Scan for the cell matching the given text and deliver its [X, Y] coordinate at center. 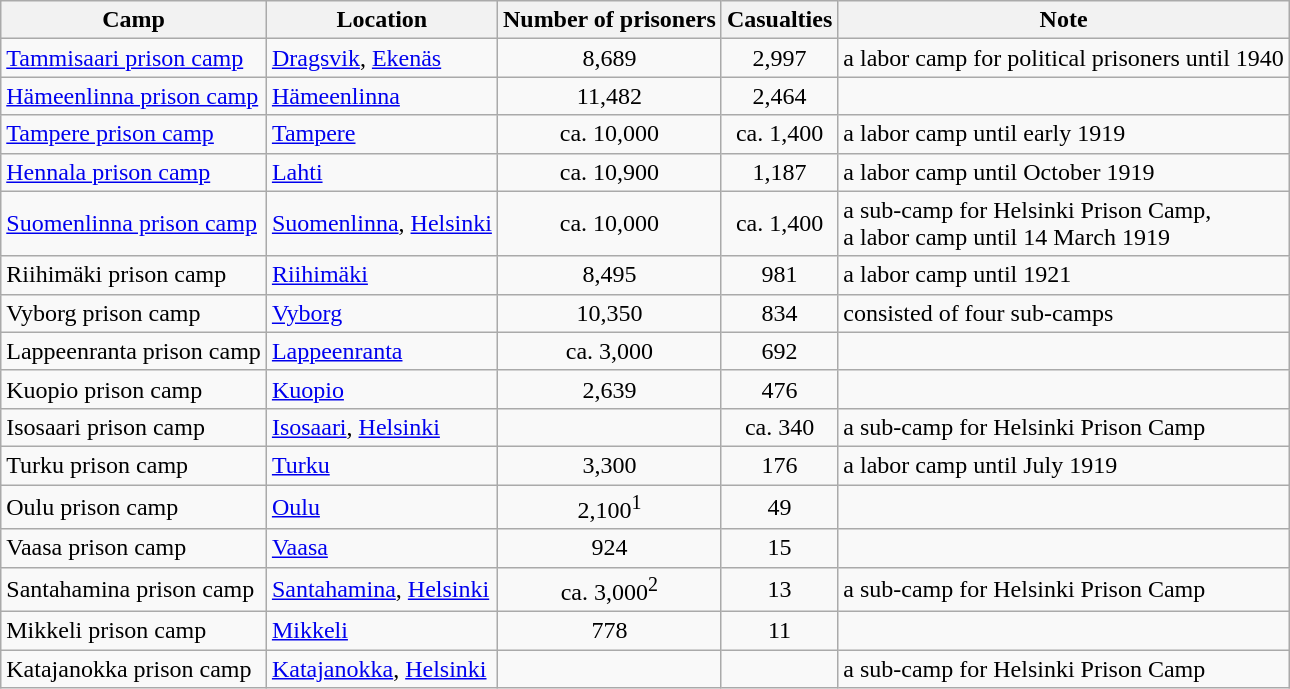
Oulu prison camp [134, 506]
Tampere prison camp [134, 134]
Riihimäki prison camp [134, 275]
Mikkeli prison camp [134, 631]
Vyborg [382, 313]
Number of prisoners [609, 20]
15 [779, 548]
Hämeenlinna prison camp [134, 96]
Lappeenranta [382, 351]
8,689 [609, 58]
Vaasa prison camp [134, 548]
Santahamina prison camp [134, 590]
ca. 340 [779, 427]
Oulu [382, 506]
1,187 [779, 172]
Lappeenranta prison camp [134, 351]
778 [609, 631]
Katajanokka prison camp [134, 669]
924 [609, 548]
Location [382, 20]
a labor camp until October 1919 [1064, 172]
49 [779, 506]
Hennala prison camp [134, 172]
Note [1064, 20]
Santahamina, Helsinki [382, 590]
Turku prison camp [134, 465]
a sub-camp for Helsinki Prison Camp, a labor camp until 14 March 1919 [1064, 224]
Suomenlinna prison camp [134, 224]
Suomenlinna, Helsinki [382, 224]
2,639 [609, 389]
11 [779, 631]
Katajanokka, Helsinki [382, 669]
Mikkeli [382, 631]
a labor camp until July 1919 [1064, 465]
Isosaari prison camp [134, 427]
Vaasa [382, 548]
Lahti [382, 172]
981 [779, 275]
Casualties [779, 20]
11,482 [609, 96]
13 [779, 590]
Dragsvik, Ekenäs [382, 58]
ca. 10,900 [609, 172]
834 [779, 313]
476 [779, 389]
a labor camp until early 1919 [1064, 134]
Camp [134, 20]
2,1001 [609, 506]
Turku [382, 465]
Vyborg prison camp [134, 313]
2,997 [779, 58]
8,495 [609, 275]
Tampere [382, 134]
692 [779, 351]
consisted of four sub-camps [1064, 313]
Kuopio [382, 389]
Kuopio prison camp [134, 389]
Riihimäki [382, 275]
3,300 [609, 465]
2,464 [779, 96]
ca. 3,000 [609, 351]
Tammisaari prison camp [134, 58]
176 [779, 465]
10,350 [609, 313]
a labor camp until 1921 [1064, 275]
ca. 3,0002 [609, 590]
a labor camp for political prisoners until 1940 [1064, 58]
Isosaari, Helsinki [382, 427]
Hämeenlinna [382, 96]
